Scan for the cell matching the given text and deliver its [X, Y] coordinate at center. 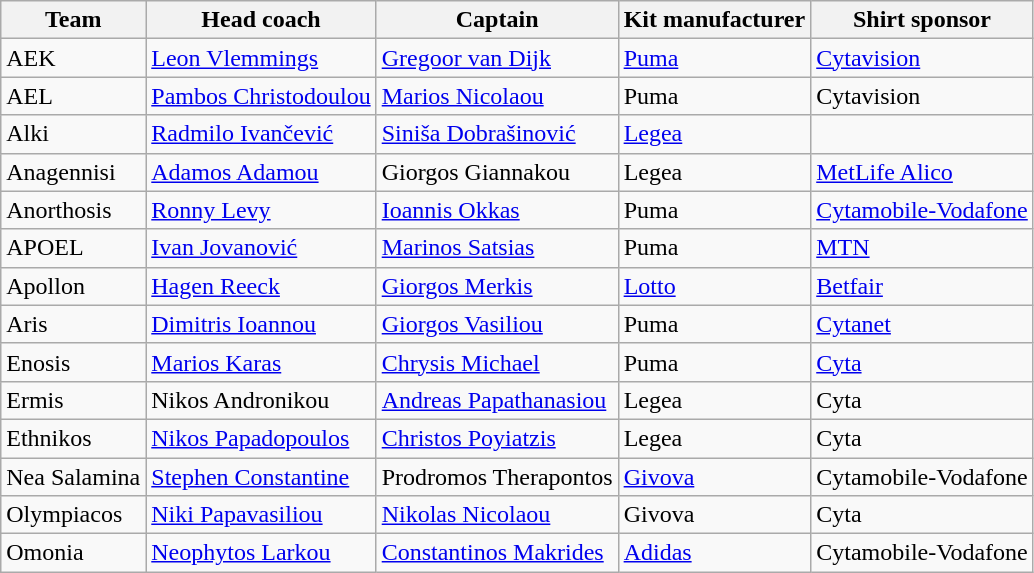
Marios Nicolaou [497, 96]
Kit manufacturer [714, 20]
Pambos Christodoulou [261, 96]
MTN [922, 248]
Hagen Reeck [261, 286]
Adidas [714, 553]
Marinos Satsias [497, 248]
Prodromos Therapontos [497, 477]
Captain [497, 20]
Ronny Levy [261, 210]
Constantinos Makrides [497, 553]
Anorthosis [74, 210]
Ioannis Okkas [497, 210]
Adamos Adamou [261, 172]
Omonia [74, 553]
Siniša Dobrašinović [497, 134]
Gregoor van Dijk [497, 58]
Ivan Jovanović [261, 248]
AEL [74, 96]
Stephen Constantine [261, 477]
AEK [74, 58]
Christos Poyiatzis [497, 438]
Anagennisi [74, 172]
Leon Vlemmings [261, 58]
Radmilo Ivančević [261, 134]
Giorgos Merkis [497, 286]
Andreas Papathanasiou [497, 400]
Ethnikos [74, 438]
Betfair [922, 286]
Aris [74, 324]
Neophytos Larkou [261, 553]
Team [74, 20]
Cytanet [922, 324]
Nikos Papadopoulos [261, 438]
Apollon [74, 286]
MetLife Alico [922, 172]
Lotto [714, 286]
Alki [74, 134]
Nikolas Nicolaou [497, 515]
Marios Karas [261, 362]
APOEL [74, 248]
Giorgos Giannakou [497, 172]
Head coach [261, 20]
Dimitris Ioannou [261, 324]
Enosis [74, 362]
Ermis [74, 400]
Niki Papavasiliou [261, 515]
Shirt sponsor [922, 20]
Chrysis Michael [497, 362]
Giorgos Vasiliou [497, 324]
Nea Salamina [74, 477]
Olympiacos [74, 515]
Nikos Andronikou [261, 400]
